For the text-containing cell, return its midpoint in (x, y) coordinate format. 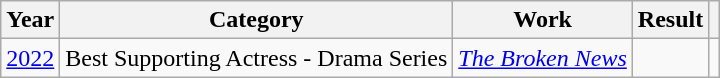
Year (30, 20)
Work (542, 20)
Result (670, 20)
Category (256, 20)
Best Supporting Actress - Drama Series (256, 58)
The Broken News (542, 58)
2022 (30, 58)
